Provide the (x, y) coordinate of the cell's center where the given text is located.  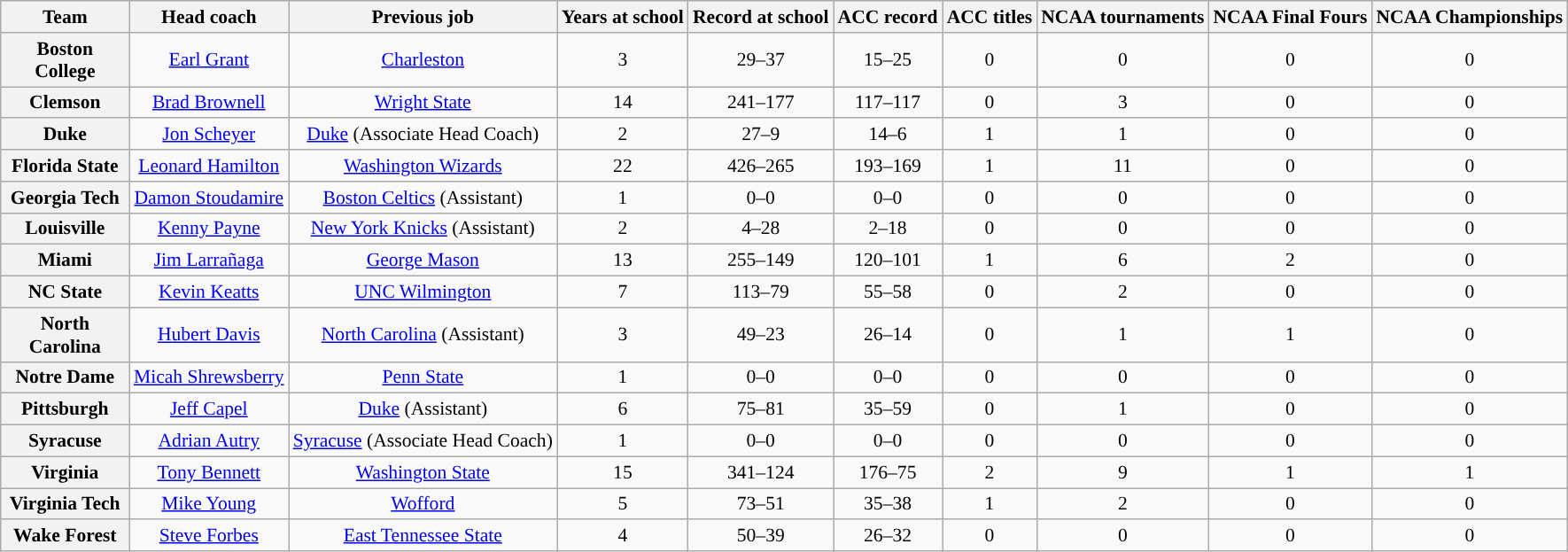
Boston College (66, 60)
Hubert Davis (209, 335)
Record at school (761, 17)
Duke (66, 135)
Jon Scheyer (209, 135)
341–124 (761, 472)
Pittsburgh (66, 409)
120–101 (888, 260)
Damon Stoudamire (209, 198)
35–59 (888, 409)
35–38 (888, 504)
49–23 (761, 335)
Washington State (423, 472)
Head coach (209, 17)
Duke (Assistant) (423, 409)
Penn State (423, 377)
Adrian Autry (209, 441)
Boston Celtics (Assistant) (423, 198)
15–25 (888, 60)
Virginia (66, 472)
Kevin Keatts (209, 292)
North Carolina (Assistant) (423, 335)
50–39 (761, 536)
Steve Forbes (209, 536)
Georgia Tech (66, 198)
7 (623, 292)
176–75 (888, 472)
14 (623, 103)
2–18 (888, 229)
Kenny Payne (209, 229)
Syracuse (66, 441)
Charleston (423, 60)
Syracuse (Associate Head Coach) (423, 441)
Wofford (423, 504)
Wake Forest (66, 536)
ACC record (888, 17)
Virginia Tech (66, 504)
Earl Grant (209, 60)
George Mason (423, 260)
29–37 (761, 60)
27–9 (761, 135)
NCAA Championships (1469, 17)
Jeff Capel (209, 409)
Duke (Associate Head Coach) (423, 135)
Years at school (623, 17)
Team (66, 17)
Clemson (66, 103)
117–117 (888, 103)
26–32 (888, 536)
UNC Wilmington (423, 292)
Notre Dame (66, 377)
Louisville (66, 229)
15 (623, 472)
Washington Wizards (423, 166)
55–58 (888, 292)
North Carolina (66, 335)
ACC titles (990, 17)
Micah Shrewsberry (209, 377)
426–265 (761, 166)
Florida State (66, 166)
255–149 (761, 260)
4 (623, 536)
5 (623, 504)
Mike Young (209, 504)
75–81 (761, 409)
Brad Brownell (209, 103)
Tony Bennett (209, 472)
9 (1122, 472)
4–28 (761, 229)
Wright State (423, 103)
26–14 (888, 335)
241–177 (761, 103)
11 (1122, 166)
193–169 (888, 166)
Leonard Hamilton (209, 166)
NC State (66, 292)
22 (623, 166)
East Tennessee State (423, 536)
13 (623, 260)
73–51 (761, 504)
Previous job (423, 17)
Miami (66, 260)
NCAA tournaments (1122, 17)
Jim Larrañaga (209, 260)
14–6 (888, 135)
NCAA Final Fours (1290, 17)
113–79 (761, 292)
New York Knicks (Assistant) (423, 229)
